Identify which cell holds the provided text, then report its [x, y] central coordinate. 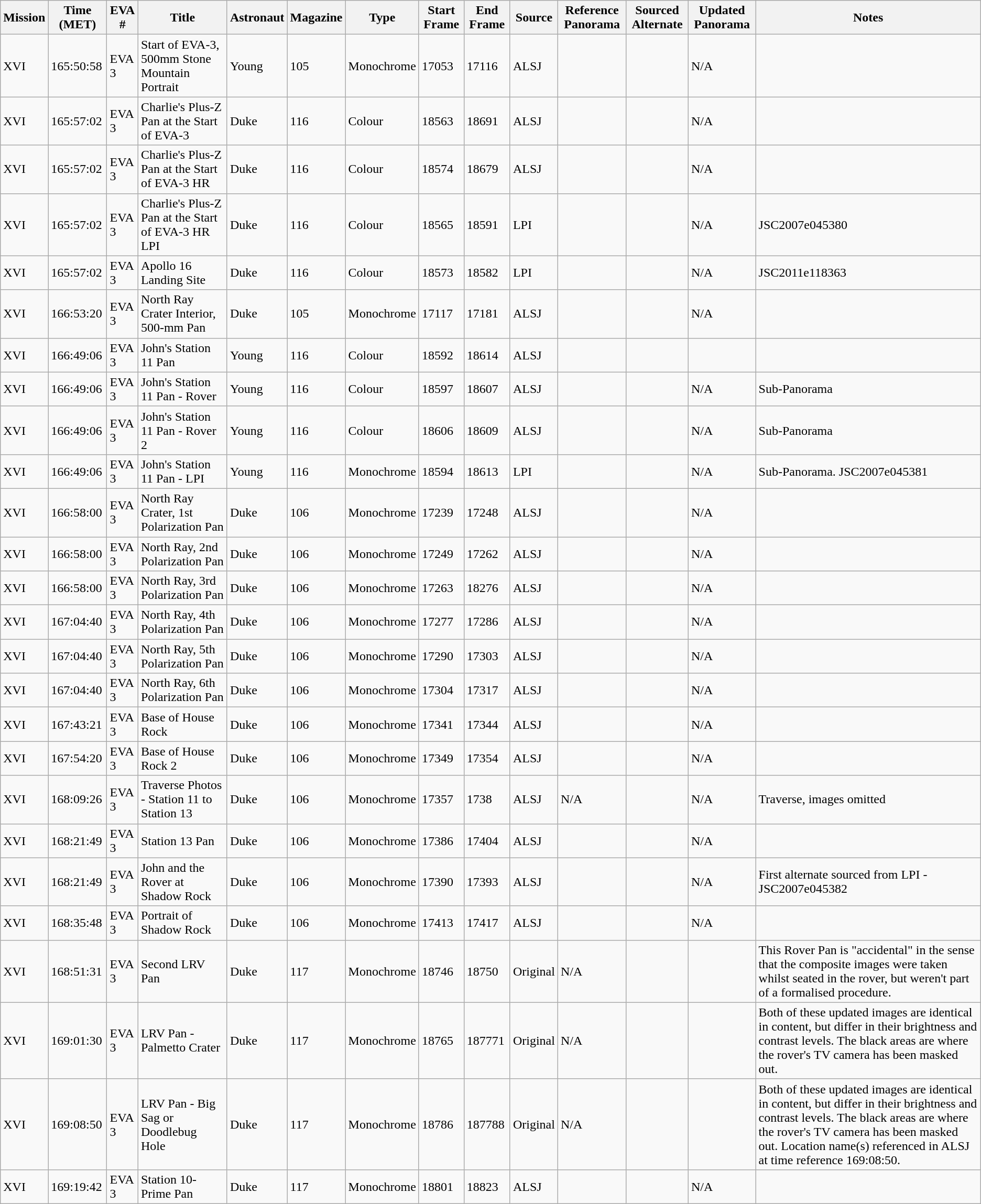
17116 [487, 66]
Sub-Panorama. JSC2007e045381 [868, 472]
North Ray, 2nd Polarization Pan [182, 553]
17262 [487, 553]
Title [182, 18]
17317 [487, 691]
18592 [441, 355]
17181 [487, 314]
Charlie's Plus-Z Pan at the Start of EVA-3 HR [182, 169]
17349 [441, 759]
1738 [487, 800]
17354 [487, 759]
17304 [441, 691]
17248 [487, 512]
17341 [441, 724]
18594 [441, 472]
165:50:58 [78, 66]
John and the Rover at Shadow Rock [182, 882]
Source [533, 18]
17357 [441, 800]
168:35:48 [78, 923]
167:54:20 [78, 759]
17239 [441, 512]
Reference Panorama [592, 18]
North Ray Crater, 1st Polarization Pan [182, 512]
JSC2007e045380 [868, 224]
18613 [487, 472]
166:53:20 [78, 314]
18582 [487, 272]
169:08:50 [78, 1124]
18801 [441, 1186]
Notes [868, 18]
17393 [487, 882]
18786 [441, 1124]
17117 [441, 314]
Second LRV Pan [182, 971]
17417 [487, 923]
18591 [487, 224]
168:09:26 [78, 800]
Traverse, images omitted [868, 800]
187771 [487, 1041]
Charlie's Plus-Z Pan at the Start of EVA-3 [182, 121]
17053 [441, 66]
North Ray, 4th Polarization Pan [182, 622]
17263 [441, 588]
17386 [441, 840]
17390 [441, 882]
Mission [24, 18]
18565 [441, 224]
18746 [441, 971]
Apollo 16 Landing Site [182, 272]
John's Station 11 Pan [182, 355]
18823 [487, 1186]
187788 [487, 1124]
18750 [487, 971]
Base of House Rock 2 [182, 759]
17277 [441, 622]
North Ray Crater Interior, 500-mm Pan [182, 314]
Time (MET) [78, 18]
Updated Panorama [722, 18]
17249 [441, 553]
17286 [487, 622]
John's Station 11 Pan - Rover 2 [182, 430]
168:51:31 [78, 971]
18573 [441, 272]
End Frame [487, 18]
First alternate sourced from LPI - JSC2007e045382 [868, 882]
North Ray, 5th Polarization Pan [182, 656]
18691 [487, 121]
Station 10-Prime Pan [182, 1186]
Traverse Photos - Station 11 to Station 13 [182, 800]
Base of House Rock [182, 724]
17290 [441, 656]
Astronaut [257, 18]
17404 [487, 840]
John's Station 11 Pan - Rover [182, 389]
Start Frame [441, 18]
18574 [441, 169]
Charlie's Plus-Z Pan at the Start of EVA-3 HR LPI [182, 224]
18563 [441, 121]
18607 [487, 389]
Station 13 Pan [182, 840]
LRV Pan - Palmetto Crater [182, 1041]
John's Station 11 Pan - LPI [182, 472]
EVA # [123, 18]
LRV Pan - Big Sag or Doodlebug Hole [182, 1124]
169:01:30 [78, 1041]
17344 [487, 724]
18597 [441, 389]
18679 [487, 169]
18276 [487, 588]
North Ray, 3rd Polarization Pan [182, 588]
18614 [487, 355]
167:43:21 [78, 724]
North Ray, 6th Polarization Pan [182, 691]
Start of EVA-3, 500mm Stone Mountain Portrait [182, 66]
17413 [441, 923]
18609 [487, 430]
Type [382, 18]
17303 [487, 656]
18765 [441, 1041]
Portrait of Shadow Rock [182, 923]
Magazine [317, 18]
18606 [441, 430]
Sourced Alternate [657, 18]
JSC2011e118363 [868, 272]
169:19:42 [78, 1186]
